Detect which cell encompasses the target text, then output its (x, y) center coordinate. 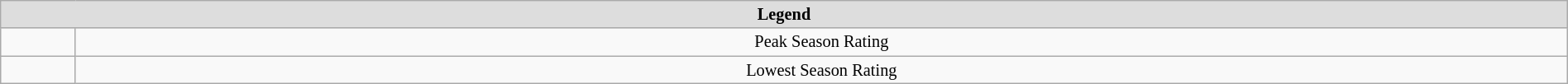
Peak Season Rating (821, 42)
Lowest Season Rating (821, 70)
Legend (784, 14)
